Determine the (x, y) coordinate at the center of the cell enclosing the given text.  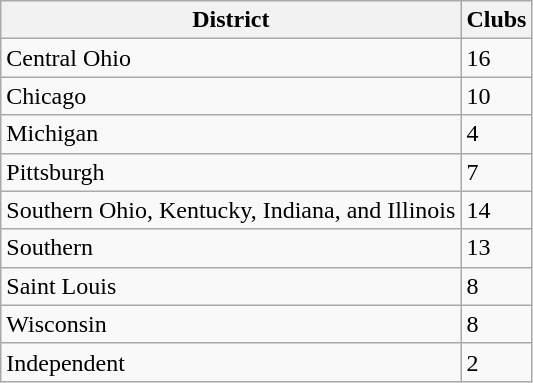
Chicago (231, 96)
Southern Ohio, Kentucky, Indiana, and Illinois (231, 210)
10 (496, 96)
13 (496, 248)
Clubs (496, 20)
4 (496, 134)
16 (496, 58)
7 (496, 172)
Central Ohio (231, 58)
Pittsburgh (231, 172)
District (231, 20)
Wisconsin (231, 324)
Southern (231, 248)
Michigan (231, 134)
Saint Louis (231, 286)
14 (496, 210)
2 (496, 362)
Independent (231, 362)
